Find where the given text appears and provide that cell's center as (X, Y) coordinate. 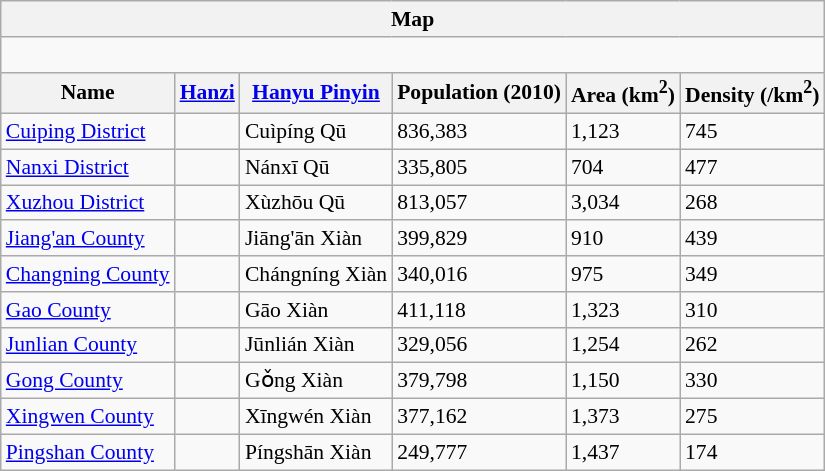
477 (752, 167)
Gong County (88, 381)
704 (623, 167)
910 (623, 239)
Pingshan County (88, 452)
Cuìpíng Qū (316, 132)
Area (km2) (623, 92)
Gao County (88, 310)
Name (88, 92)
Jūnlián Xiàn (316, 345)
Nanxi District (88, 167)
813,057 (479, 203)
975 (623, 274)
Changning County (88, 274)
Map (413, 19)
Population (2010) (479, 92)
335,805 (479, 167)
Xùzhōu Qū (316, 203)
262 (752, 345)
329,056 (479, 345)
Cuiping District (88, 132)
1,323 (623, 310)
1,437 (623, 452)
377,162 (479, 417)
340,016 (479, 274)
836,383 (479, 132)
Density (/km2) (752, 92)
Jiang'an County (88, 239)
1,123 (623, 132)
275 (752, 417)
174 (752, 452)
Hanzi (208, 92)
Xīngwén Xiàn (316, 417)
379,798 (479, 381)
Hanyu Pinyin (316, 92)
Chángníng Xiàn (316, 274)
249,777 (479, 452)
439 (752, 239)
745 (752, 132)
1,150 (623, 381)
349 (752, 274)
Xuzhou District (88, 203)
1,373 (623, 417)
Nánxī Qū (316, 167)
Jiāng'ān Xiàn (316, 239)
310 (752, 310)
Junlian County (88, 345)
Xingwen County (88, 417)
330 (752, 381)
1,254 (623, 345)
411,118 (479, 310)
Gāo Xiàn (316, 310)
Gǒng Xiàn (316, 381)
Píngshān Xiàn (316, 452)
3,034 (623, 203)
399,829 (479, 239)
268 (752, 203)
